Return (x, y) of the center of cell containing provided text 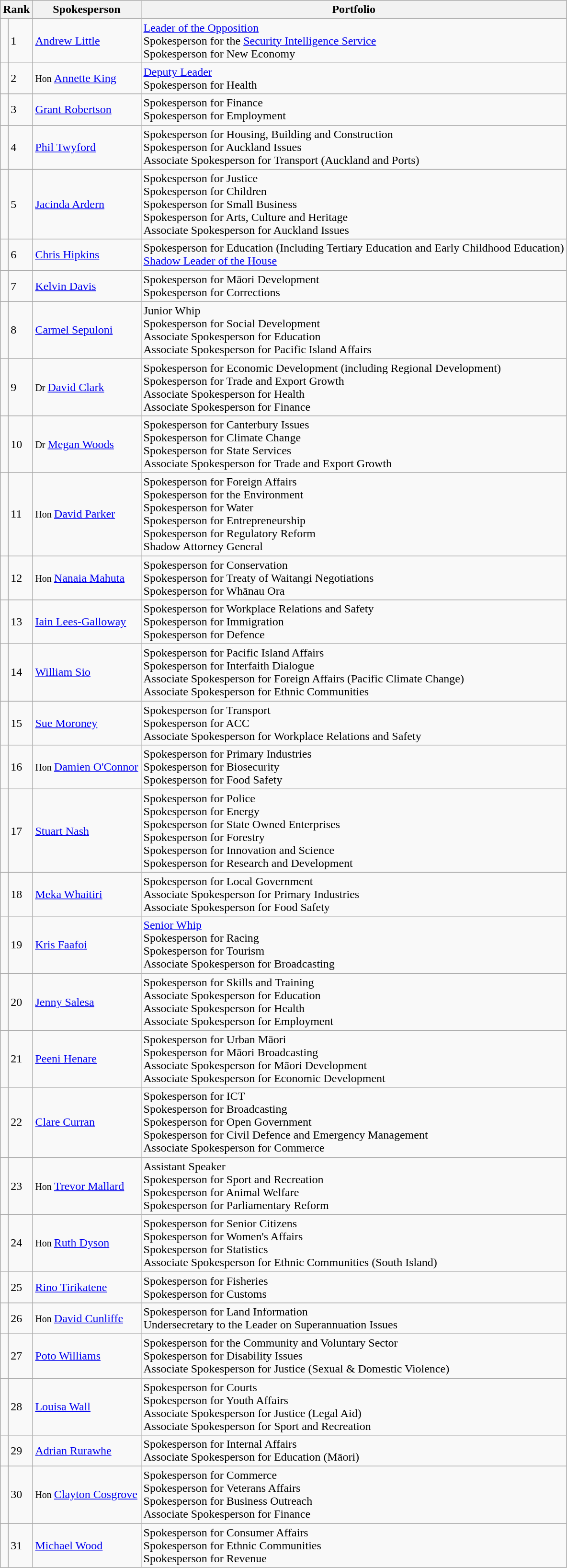
Deputy LeaderSpokesperson for Health (353, 79)
7 (20, 286)
Assistant SpeakerSpokesperson for Sport and RecreationSpokesperson for Animal WelfareSpokesperson for Parliamentary Reform (353, 1186)
Grant Robertson (87, 109)
Spokesperson for Primary IndustriesSpokesperson for BiosecuritySpokesperson for Food Safety (353, 767)
Andrew Little (87, 41)
13 (20, 622)
Spokesperson for CommerceSpokesperson for Veterans AffairsSpokesperson for Business OutreachAssociate Spokesperson for Finance (353, 1495)
Sue Moroney (87, 723)
28 (20, 1407)
Jacinda Ardern (87, 204)
Hon Ruth Dyson (87, 1243)
21 (20, 1059)
17 (20, 831)
Spokesperson for Canterbury IssuesSpokesperson for Climate ChangeSpokesperson for State ServicesAssociate Spokesperson for Trade and Export Growth (353, 444)
Jenny Salesa (87, 1002)
Spokesperson for Internal AffairsAssociate Spokesperson for Education (Māori) (353, 1451)
19 (20, 945)
15 (20, 723)
10 (20, 444)
Spokesperson for Māori DevelopmentSpokesperson for Corrections (353, 286)
Kelvin Davis (87, 286)
Spokesperson for TransportSpokesperson for ACCAssociate Spokesperson for Workplace Relations and Safety (353, 723)
Senior WhipSpokesperson for RacingSpokesperson for TourismAssociate Spokesperson for Broadcasting (353, 945)
Dr David Clark (87, 387)
Spokesperson for Consumer AffairsSpokesperson for Ethnic CommunitiesSpokesperson for Revenue (353, 1545)
Phil Twyford (87, 147)
Portfolio (353, 10)
William Sio (87, 673)
23 (20, 1186)
Hon David Cunliffe (87, 1318)
Hon Trevor Mallard (87, 1186)
20 (20, 1002)
11 (20, 514)
3 (20, 109)
14 (20, 673)
Spokesperson for Education (Including Tertiary Education and Early Childhood Education)Shadow Leader of the House (353, 255)
Spokesperson for Skills and TrainingAssociate Spokesperson for EducationAssociate Spokesperson for HealthAssociate Spokesperson for Employment (353, 1002)
Rino Tirikatene (87, 1287)
12 (20, 578)
22 (20, 1122)
Spokesperson for Housing, Building and ConstructionSpokesperson for Auckland IssuesAssociate Spokesperson for Transport (Auckland and Ports) (353, 147)
Stuart Nash (87, 831)
Spokesperson for CourtsSpokesperson for Youth AffairsAssociate Spokesperson for Justice (Legal Aid)Associate Spokesperson for Sport and Recreation (353, 1407)
25 (20, 1287)
Spokesperson for Local GovernmentAssociate Spokesperson for Primary IndustriesAssociate Spokesperson for Food Safety (353, 894)
Iain Lees-Galloway (87, 622)
Kris Faafoi (87, 945)
Clare Curran (87, 1122)
26 (20, 1318)
8 (20, 330)
9 (20, 387)
Spokesperson for FisheriesSpokesperson for Customs (353, 1287)
Spokesperson for FinanceSpokesperson for Employment (353, 109)
Louisa Wall (87, 1407)
Spokesperson for the Community and Voluntary SectorSpokesperson for Disability IssuesAssociate Spokesperson for Justice (Sexual & Domestic Violence) (353, 1356)
Carmel Sepuloni (87, 330)
2 (20, 79)
Hon Nanaia Mahuta (87, 578)
18 (20, 894)
6 (20, 255)
Spokesperson for ConservationSpokesperson for Treaty of Waitangi NegotiationsSpokesperson for Whānau Ora (353, 578)
30 (20, 1495)
Spokesperson for Workplace Relations and SafetySpokesperson for ImmigrationSpokesperson for Defence (353, 622)
1 (20, 41)
Hon David Parker (87, 514)
Junior WhipSpokesperson for Social DevelopmentAssociate Spokesperson for EducationAssociate Spokesperson for Pacific Island Affairs (353, 330)
16 (20, 767)
31 (20, 1545)
27 (20, 1356)
Hon Damien O'Connor (87, 767)
Adrian Rurawhe (87, 1451)
5 (20, 204)
Spokesperson (87, 10)
Spokesperson for Land InformationUndersecretary to the Leader on Superannuation Issues (353, 1318)
29 (20, 1451)
Chris Hipkins (87, 255)
Meka Whaitiri (87, 894)
Peeni Henare (87, 1059)
24 (20, 1243)
Michael Wood (87, 1545)
Hon Clayton Cosgrove (87, 1495)
Dr Megan Woods (87, 444)
Hon Annette King (87, 79)
Rank (16, 10)
4 (20, 147)
Leader of the OppositionSpokesperson for the Security Intelligence ServiceSpokesperson for New Economy (353, 41)
Poto Williams (87, 1356)
